From the cell containing the given text, extract its center point as [x, y] coordinate. 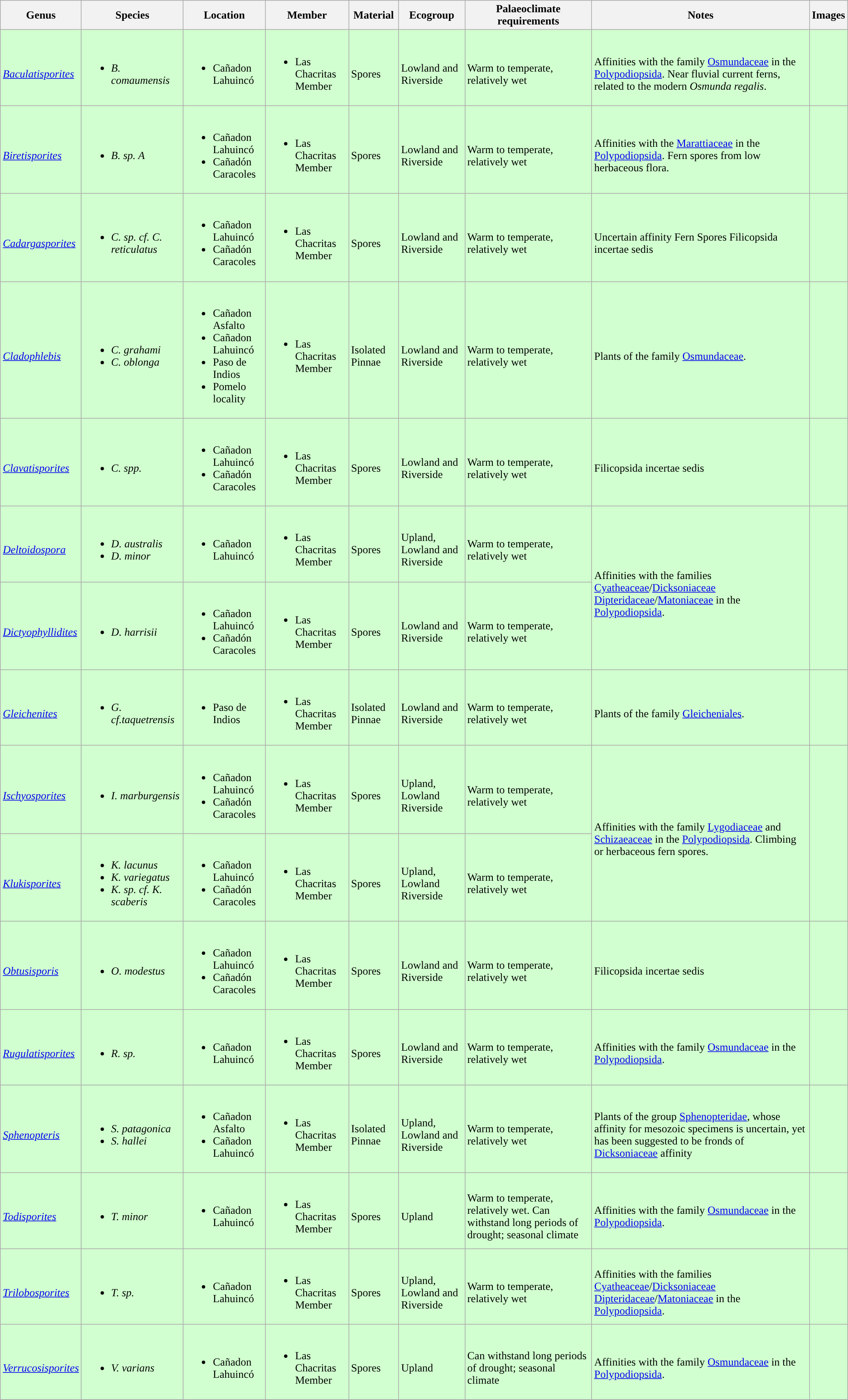
Gleichenites [41, 708]
Material [374, 15]
Genus [41, 15]
T. sp. [132, 1287]
Warm to temperate, relatively wet. Can withstand long periods of drought; seasonal climate [528, 1211]
Affinities with the family Lygodiaceae and Schizaeaceae in the Polypodiopsida. Climbing or herbaceous fern spores. [700, 833]
D. australisD. minor [132, 544]
R. sp. [132, 1048]
Affinities with the family Osmundaceae in the Polypodiopsida. Near fluvial current ferns, related to the modern Osmunda regalis. [700, 68]
Palaeoclimate requirements [528, 15]
Deltoidospora [41, 544]
Ecogroup [432, 15]
K. lacunusK. variegatusK. sp. cf. K. scaberis [132, 877]
C. grahamiC. oblonga [132, 350]
Species [132, 15]
I. marburgensis [132, 789]
C. spp. [132, 462]
Trilobosporites [41, 1287]
Plants of the family Gleicheniales. [700, 708]
S. patagonicaS. hallei [132, 1129]
Cladophlebis [41, 350]
Plants of the family Osmundaceae. [700, 350]
Plants of the group Sphenopteridae, whose affinity for mesozoic specimens is uncertain, yet has been suggested to be fronds of Dicksoniaceae affinity [700, 1129]
Sphenopteris [41, 1129]
B. comaumensis [132, 68]
Notes [700, 15]
Cañadon AsfaltoCañadon Lahuincó [224, 1129]
Klukisporites [41, 877]
T. minor [132, 1211]
C. sp. cf. C. reticulatus [132, 237]
Images [829, 15]
Obtusisporis [41, 965]
Verrucosisporites [41, 1362]
Dictyophyllidites [41, 626]
Can withstand long periods of drought; seasonal climate [528, 1362]
G. cf.taquetrensis [132, 708]
Member [307, 15]
Affinities with the Marattiaceae in the Polypodiopsida. Fern spores from low herbaceous flora. [700, 150]
O. modestus [132, 965]
Clavatisporites [41, 462]
Baculatisporites [41, 68]
B. sp. A [132, 150]
Paso de Indios [224, 708]
Todisporites [41, 1211]
Location [224, 15]
D. harrisii [132, 626]
Ischyosporites [41, 789]
V. varians [132, 1362]
Rugulatisporites [41, 1048]
Cañadon AsfaltoCañadon LahuincóPaso de IndiosPomelo locality [224, 350]
Biretisporites [41, 150]
Uncertain affinity Fern Spores Filicopsida incertae sedis [700, 237]
Cadargasporites [41, 237]
